For the text-containing cell, return its midpoint in (x, y) coordinate format. 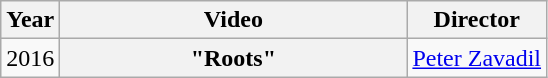
2016 (30, 58)
Director (477, 20)
Peter Zavadil (477, 58)
"Roots" (234, 58)
Year (30, 20)
Video (234, 20)
